Pinpoint the cell where the given text exists, returning its [X, Y] midpoint coordinate. 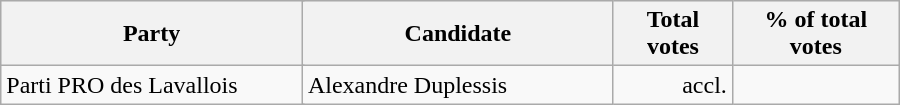
accl. [672, 85]
% of total votes [816, 34]
Alexandre Duplessis [458, 85]
Candidate [458, 34]
Parti PRO des Lavallois [152, 85]
Party [152, 34]
Total votes [672, 34]
